Scan for the cell matching the given text and deliver its [x, y] coordinate at center. 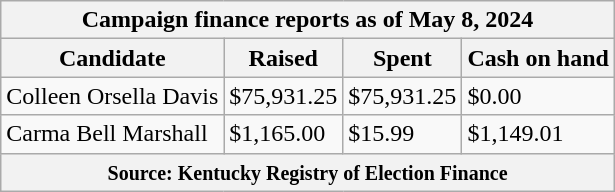
$15.99 [402, 134]
Colleen Orsella Davis [112, 96]
Source: Kentucky Registry of Election Finance [308, 172]
$1,149.01 [538, 134]
Candidate [112, 58]
Campaign finance reports as of May 8, 2024 [308, 20]
Spent [402, 58]
Carma Bell Marshall [112, 134]
$1,165.00 [284, 134]
$0.00 [538, 96]
Raised [284, 58]
Cash on hand [538, 58]
